Return the [x, y] coordinate for the center point of the cell that contains the specified text.  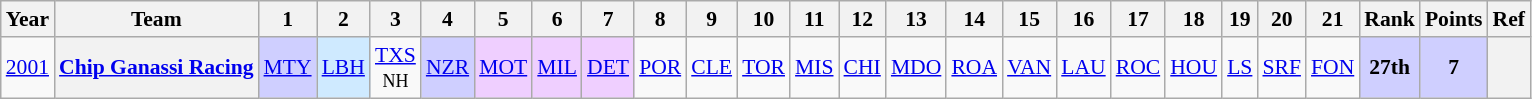
MOT [503, 68]
CHI [862, 68]
19 [1240, 19]
15 [1029, 19]
20 [1282, 19]
1 [288, 19]
14 [974, 19]
Chip Ganassi Racing [156, 68]
MIS [814, 68]
12 [862, 19]
10 [764, 19]
4 [448, 19]
Team [156, 19]
8 [660, 19]
FON [1332, 68]
21 [1332, 19]
16 [1083, 19]
2001 [28, 68]
Year [28, 19]
27th [1390, 68]
13 [916, 19]
5 [503, 19]
LS [1240, 68]
TOR [764, 68]
ROA [974, 68]
NZR [448, 68]
VAN [1029, 68]
ROC [1138, 68]
Rank [1390, 19]
MIL [557, 68]
LBH [344, 68]
Points [1454, 19]
11 [814, 19]
9 [712, 19]
3 [396, 19]
SRF [1282, 68]
POR [660, 68]
2 [344, 19]
MDO [916, 68]
17 [1138, 19]
MTY [288, 68]
TXSNH [396, 68]
DET [608, 68]
CLE [712, 68]
6 [557, 19]
Ref [1509, 19]
LAU [1083, 68]
HOU [1194, 68]
18 [1194, 19]
